Determine the [x, y] coordinate at the center of the cell enclosing the given text.  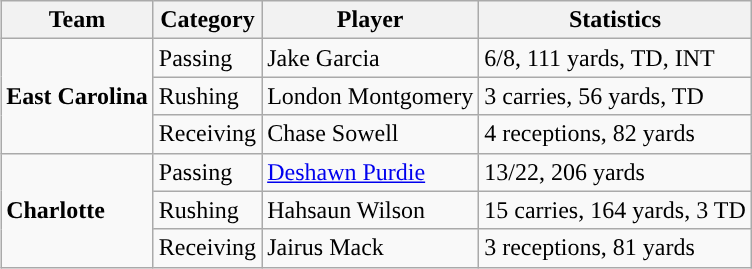
Player [370, 20]
East Carolina [78, 96]
6/8, 111 yards, TD, INT [616, 58]
Charlotte [78, 210]
Hahsaun Wilson [370, 210]
Category [207, 20]
15 carries, 164 yards, 3 TD [616, 210]
Jake Garcia [370, 58]
Statistics [616, 20]
Jairus Mack [370, 248]
London Montgomery [370, 96]
3 receptions, 81 yards [616, 248]
Team [78, 20]
Deshawn Purdie [370, 172]
3 carries, 56 yards, TD [616, 96]
13/22, 206 yards [616, 172]
4 receptions, 82 yards [616, 134]
Chase Sowell [370, 134]
